Pinpoint the cell where the given text exists, returning its [x, y] midpoint coordinate. 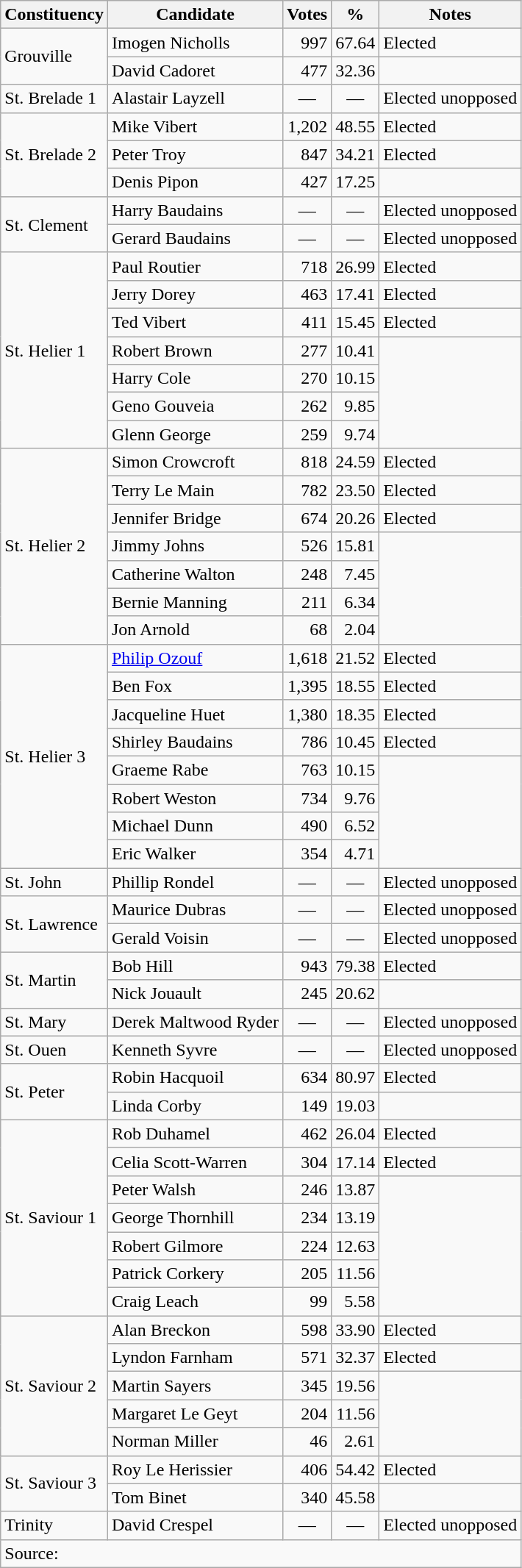
17.41 [356, 294]
634 [307, 1078]
Robin Hacquoil [195, 1078]
1,202 [307, 126]
304 [307, 1161]
Grouville [54, 57]
406 [307, 1469]
205 [307, 1274]
% [356, 15]
786 [307, 742]
St. Mary [54, 1022]
734 [307, 798]
Jennifer Bridge [195, 518]
763 [307, 770]
21.52 [356, 658]
St. Saviour 1 [54, 1217]
2.04 [356, 630]
Michael Dunn [195, 826]
246 [307, 1189]
270 [307, 379]
Alan Breckon [195, 1330]
St. Ouen [54, 1050]
67.64 [356, 43]
245 [307, 994]
718 [307, 266]
19.56 [356, 1386]
Shirley Baudains [195, 742]
Margaret Le Geyt [195, 1414]
997 [307, 43]
Bernie Manning [195, 602]
Gerald Voisin [195, 938]
1,395 [307, 686]
462 [307, 1134]
46 [307, 1442]
32.36 [356, 71]
234 [307, 1217]
149 [307, 1106]
6.34 [356, 602]
Harry Cole [195, 379]
354 [307, 854]
26.99 [356, 266]
80.97 [356, 1078]
St. Lawrence [54, 924]
St. Saviour 2 [54, 1386]
Lyndon Farnham [195, 1358]
Glenn George [195, 434]
7.45 [356, 574]
Nick Jouault [195, 994]
33.90 [356, 1330]
2.61 [356, 1442]
526 [307, 546]
Jacqueline Huet [195, 714]
Gerard Baudains [195, 238]
Martin Sayers [195, 1386]
Tom Binet [195, 1497]
943 [307, 966]
Simon Crowcroft [195, 462]
Linda Corby [195, 1106]
St. Brelade 1 [54, 99]
Celia Scott-Warren [195, 1161]
Robert Gilmore [195, 1246]
463 [307, 294]
Peter Troy [195, 154]
248 [307, 574]
48.55 [356, 126]
15.45 [356, 322]
Harry Baudains [195, 210]
Philip Ozouf [195, 658]
20.26 [356, 518]
18.35 [356, 714]
19.03 [356, 1106]
St. Helier 2 [54, 546]
10.45 [356, 742]
St. John [54, 882]
Candidate [195, 15]
Derek Maltwood Ryder [195, 1022]
411 [307, 322]
54.42 [356, 1469]
Jerry Dorey [195, 294]
571 [307, 1358]
9.74 [356, 434]
St. Peter [54, 1092]
1,618 [307, 658]
Ted Vibert [195, 322]
Robert Brown [195, 351]
Votes [307, 15]
Imogen Nicholls [195, 43]
15.81 [356, 546]
18.55 [356, 686]
St. Helier 1 [54, 350]
345 [307, 1386]
259 [307, 434]
Rob Duhamel [195, 1134]
490 [307, 826]
St. Helier 3 [54, 756]
17.25 [356, 182]
St. Brelade 2 [54, 154]
79.38 [356, 966]
David Cadoret [195, 71]
224 [307, 1246]
204 [307, 1414]
68 [307, 630]
George Thornhill [195, 1217]
45.58 [356, 1497]
598 [307, 1330]
477 [307, 71]
427 [307, 182]
Phillip Rondel [195, 882]
277 [307, 351]
Eric Walker [195, 854]
Maurice Dubras [195, 910]
13.19 [356, 1217]
211 [307, 602]
Kenneth Syvre [195, 1050]
Robert Weston [195, 798]
20.62 [356, 994]
Mike Vibert [195, 126]
17.14 [356, 1161]
13.87 [356, 1189]
Denis Pipon [195, 182]
1,380 [307, 714]
Graeme Rabe [195, 770]
Notes [450, 15]
34.21 [356, 154]
Paul Routier [195, 266]
12.63 [356, 1246]
99 [307, 1302]
Constituency [54, 15]
818 [307, 462]
23.50 [356, 490]
St. Clement [54, 224]
Norman Miller [195, 1442]
847 [307, 154]
32.37 [356, 1358]
Alastair Layzell [195, 99]
Geno Gouveia [195, 407]
Peter Walsh [195, 1189]
9.76 [356, 798]
Catherine Walton [195, 574]
24.59 [356, 462]
Ben Fox [195, 686]
Trinity [54, 1525]
Roy Le Herissier [195, 1469]
Jimmy Johns [195, 546]
St. Martin [54, 980]
Craig Leach [195, 1302]
340 [307, 1497]
St. Saviour 3 [54, 1483]
262 [307, 407]
Patrick Corkery [195, 1274]
782 [307, 490]
26.04 [356, 1134]
David Crespel [195, 1525]
Bob Hill [195, 966]
Terry Le Main [195, 490]
6.52 [356, 826]
10.41 [356, 351]
4.71 [356, 854]
5.58 [356, 1302]
Source: [261, 1553]
674 [307, 518]
9.85 [356, 407]
Jon Arnold [195, 630]
